Extract the (X, Y) coordinate from the center of the cell holding the provided text.  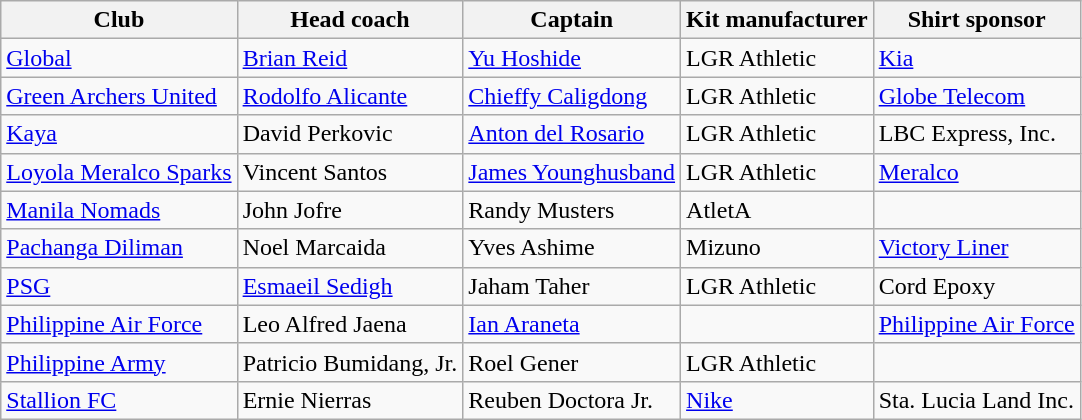
Pachanga Diliman (119, 248)
AtletA (778, 210)
Yves Ashime (572, 248)
Jaham Taher (572, 286)
Loyola Meralco Sparks (119, 172)
Victory Liner (976, 248)
Roel Gener (572, 362)
Ian Araneta (572, 324)
Leo Alfred Jaena (350, 324)
Anton del Rosario (572, 134)
LBC Express, Inc. (976, 134)
Ernie Nierras (350, 400)
Green Archers United (119, 96)
Nike (778, 400)
Kia (976, 58)
Esmaeil Sedigh (350, 286)
Mizuno (778, 248)
Brian Reid (350, 58)
Randy Musters (572, 210)
Reuben Doctora Jr. (572, 400)
Vincent Santos (350, 172)
Chieffy Caligdong (572, 96)
Rodolfo Alicante (350, 96)
Head coach (350, 20)
Yu Hoshide (572, 58)
Cord Epoxy (976, 286)
Club (119, 20)
Noel Marcaida (350, 248)
PSG (119, 286)
Shirt sponsor (976, 20)
Kit manufacturer (778, 20)
Sta. Lucia Land Inc. (976, 400)
Globe Telecom (976, 96)
James Younghusband (572, 172)
Patricio Bumidang, Jr. (350, 362)
Philippine Army (119, 362)
Global (119, 58)
John Jofre (350, 210)
Kaya (119, 134)
Manila Nomads (119, 210)
David Perkovic (350, 134)
Stallion FC (119, 400)
Captain (572, 20)
Meralco (976, 172)
